For the text-containing cell, return its midpoint in (X, Y) coordinate format. 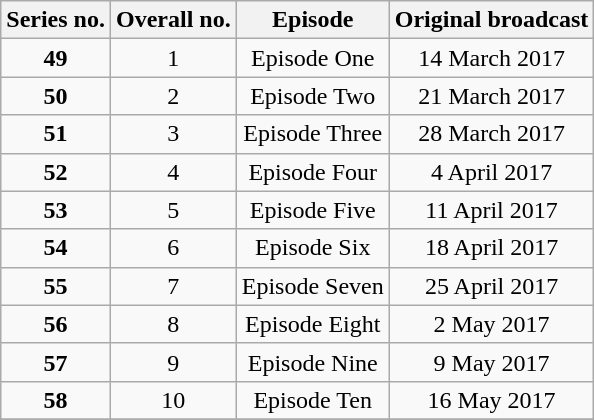
9 May 2017 (492, 362)
3 (173, 134)
14 March 2017 (492, 58)
Episode Nine (312, 362)
Episode Three (312, 134)
18 April 2017 (492, 248)
2 (173, 96)
57 (56, 362)
Overall no. (173, 20)
49 (56, 58)
6 (173, 248)
Series no. (56, 20)
Episode (312, 20)
7 (173, 286)
51 (56, 134)
9 (173, 362)
Episode Seven (312, 286)
55 (56, 286)
4 (173, 172)
52 (56, 172)
Episode Ten (312, 400)
Episode Six (312, 248)
Original broadcast (492, 20)
28 March 2017 (492, 134)
8 (173, 324)
1 (173, 58)
58 (56, 400)
11 April 2017 (492, 210)
Episode Four (312, 172)
2 May 2017 (492, 324)
16 May 2017 (492, 400)
53 (56, 210)
56 (56, 324)
5 (173, 210)
Episode One (312, 58)
50 (56, 96)
21 March 2017 (492, 96)
25 April 2017 (492, 286)
Episode Two (312, 96)
Episode Five (312, 210)
10 (173, 400)
4 April 2017 (492, 172)
Episode Eight (312, 324)
54 (56, 248)
